Search for the cell housing the specified text and yield its (X, Y) center coordinate. 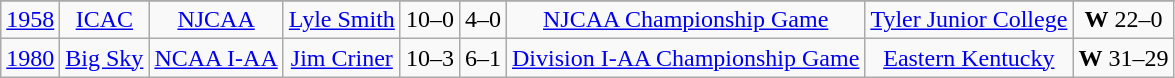
Lyle Smith (342, 20)
Tyler Junior College (969, 20)
W 31–29 (1124, 58)
Division I-AA Championship Game (685, 58)
W 22–0 (1124, 20)
1980 (30, 58)
6–1 (482, 58)
Jim Criner (342, 58)
ICAC (104, 20)
NJCAA Championship Game (685, 20)
10–0 (430, 20)
Big Sky (104, 58)
Eastern Kentucky (969, 58)
NJCAA (216, 20)
1958 (30, 20)
4–0 (482, 20)
10–3 (430, 58)
NCAA I-AA (216, 58)
